Return (x, y) of the center of cell containing provided text 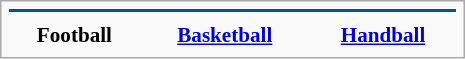
Handball (383, 35)
Basketball (225, 35)
Football (74, 35)
